Identify which cell holds the provided text, then report its [X, Y] central coordinate. 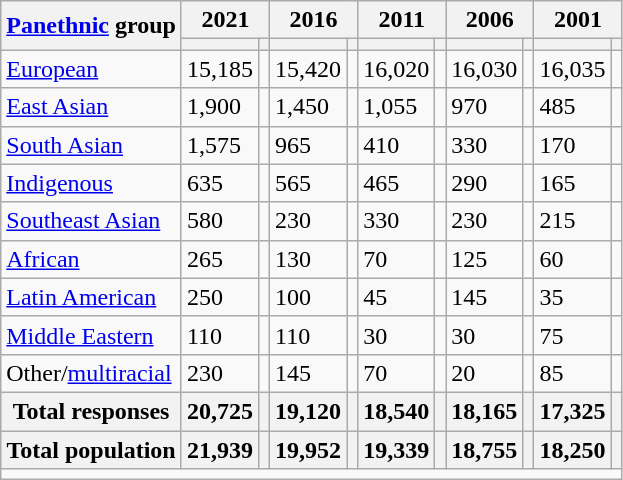
19,120 [308, 411]
75 [572, 335]
African [92, 259]
16,030 [484, 69]
465 [396, 183]
170 [572, 145]
2016 [314, 20]
18,540 [396, 411]
21,939 [220, 449]
15,185 [220, 69]
20 [484, 373]
1,900 [220, 107]
1,575 [220, 145]
Middle Eastern [92, 335]
Panethnic group [92, 26]
18,250 [572, 449]
125 [484, 259]
Total responses [92, 411]
East Asian [92, 107]
19,339 [396, 449]
100 [308, 297]
410 [396, 145]
20,725 [220, 411]
18,755 [484, 449]
35 [572, 297]
565 [308, 183]
580 [220, 221]
18,165 [484, 411]
1,450 [308, 107]
130 [308, 259]
16,020 [396, 69]
19,952 [308, 449]
Latin American [92, 297]
165 [572, 183]
1,055 [396, 107]
485 [572, 107]
250 [220, 297]
17,325 [572, 411]
Indigenous [92, 183]
South Asian [92, 145]
Southeast Asian [92, 221]
16,035 [572, 69]
635 [220, 183]
Other/multiracial [92, 373]
965 [308, 145]
European [92, 69]
15,420 [308, 69]
215 [572, 221]
2021 [225, 20]
Total population [92, 449]
60 [572, 259]
970 [484, 107]
2006 [490, 20]
290 [484, 183]
265 [220, 259]
45 [396, 297]
2011 [402, 20]
85 [572, 373]
2001 [578, 20]
